Search for the cell housing the specified text and yield its [x, y] center coordinate. 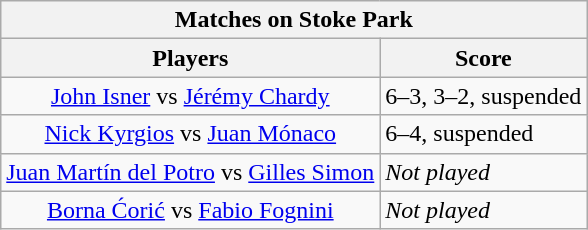
Borna Ćorić vs Fabio Fognini [190, 210]
Juan Martín del Potro vs Gilles Simon [190, 172]
Matches on Stoke Park [294, 20]
6–4, suspended [484, 134]
Score [484, 58]
Players [190, 58]
John Isner vs Jérémy Chardy [190, 96]
6–3, 3–2, suspended [484, 96]
Nick Kyrgios vs Juan Mónaco [190, 134]
